Provide the [x, y] coordinate of the cell's center where the given text is located.  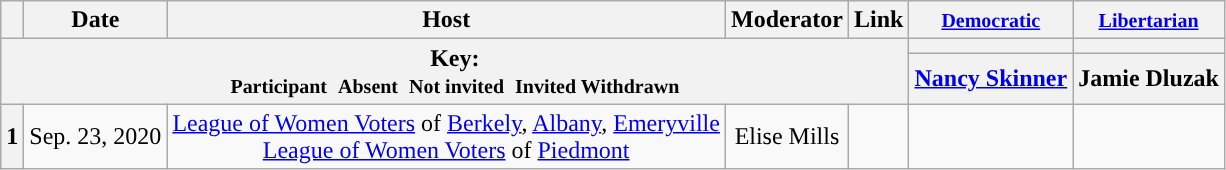
Jamie Dluzak [1149, 78]
Date [96, 20]
Elise Mills [786, 136]
Link [878, 20]
Sep. 23, 2020 [96, 136]
Key: Participant Absent Not invited Invited Withdrawn [455, 72]
Democratic [991, 20]
Libertarian [1149, 20]
Nancy Skinner [991, 78]
Moderator [786, 20]
1 [12, 136]
League of Women Voters of Berkely, Albany, EmeryvilleLeague of Women Voters of Piedmont [446, 136]
Host [446, 20]
